Return [X, Y] of the center of cell containing provided text 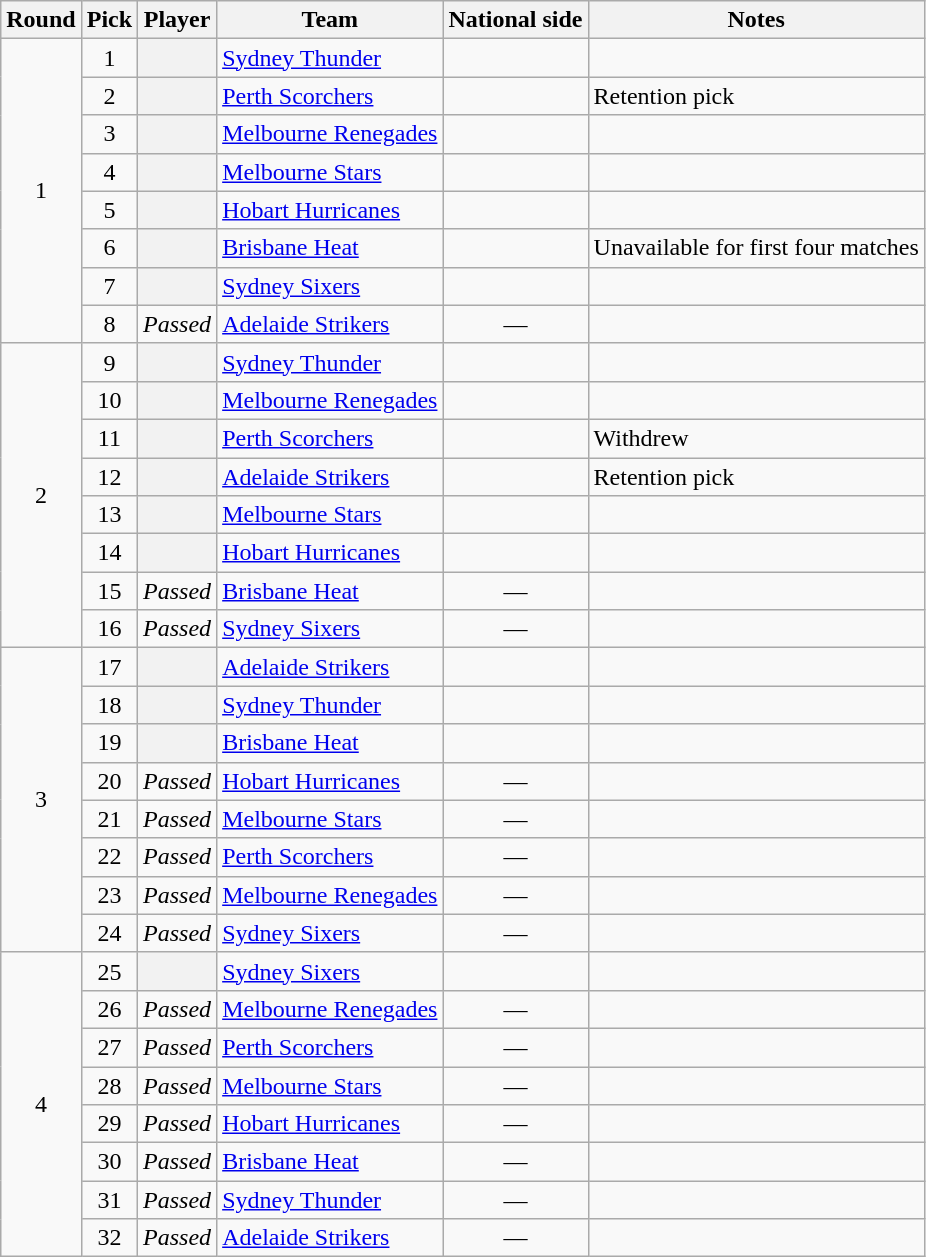
16 [109, 629]
10 [109, 400]
23 [109, 895]
12 [109, 477]
21 [109, 819]
25 [109, 971]
29 [109, 1124]
22 [109, 857]
30 [109, 1162]
24 [109, 933]
Unavailable for first four matches [756, 248]
18 [109, 705]
Withdrew [756, 438]
Notes [756, 20]
26 [109, 1009]
14 [109, 553]
15 [109, 591]
Round [41, 20]
8 [109, 324]
Player [178, 20]
National side [516, 20]
20 [109, 781]
Pick [109, 20]
5 [109, 210]
19 [109, 743]
27 [109, 1047]
7 [109, 286]
32 [109, 1238]
13 [109, 515]
17 [109, 667]
11 [109, 438]
9 [109, 362]
Team [330, 20]
6 [109, 248]
28 [109, 1085]
31 [109, 1200]
